Extract the (X, Y) coordinate from the center of the cell holding the provided text.  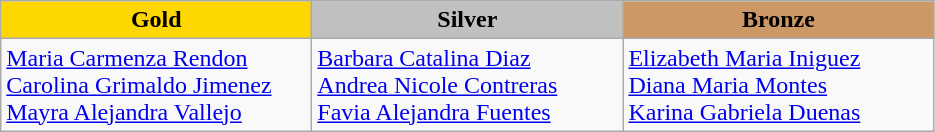
Bronze (778, 20)
Gold (156, 20)
Silver (468, 20)
Maria Carmenza RendonCarolina Grimaldo JimenezMayra Alejandra Vallejo (156, 85)
Elizabeth Maria IniguezDiana Maria MontesKarina Gabriela Duenas (778, 85)
Barbara Catalina DiazAndrea Nicole ContrerasFavia Alejandra Fuentes (468, 85)
